For the text-containing cell, return its midpoint in [X, Y] coordinate format. 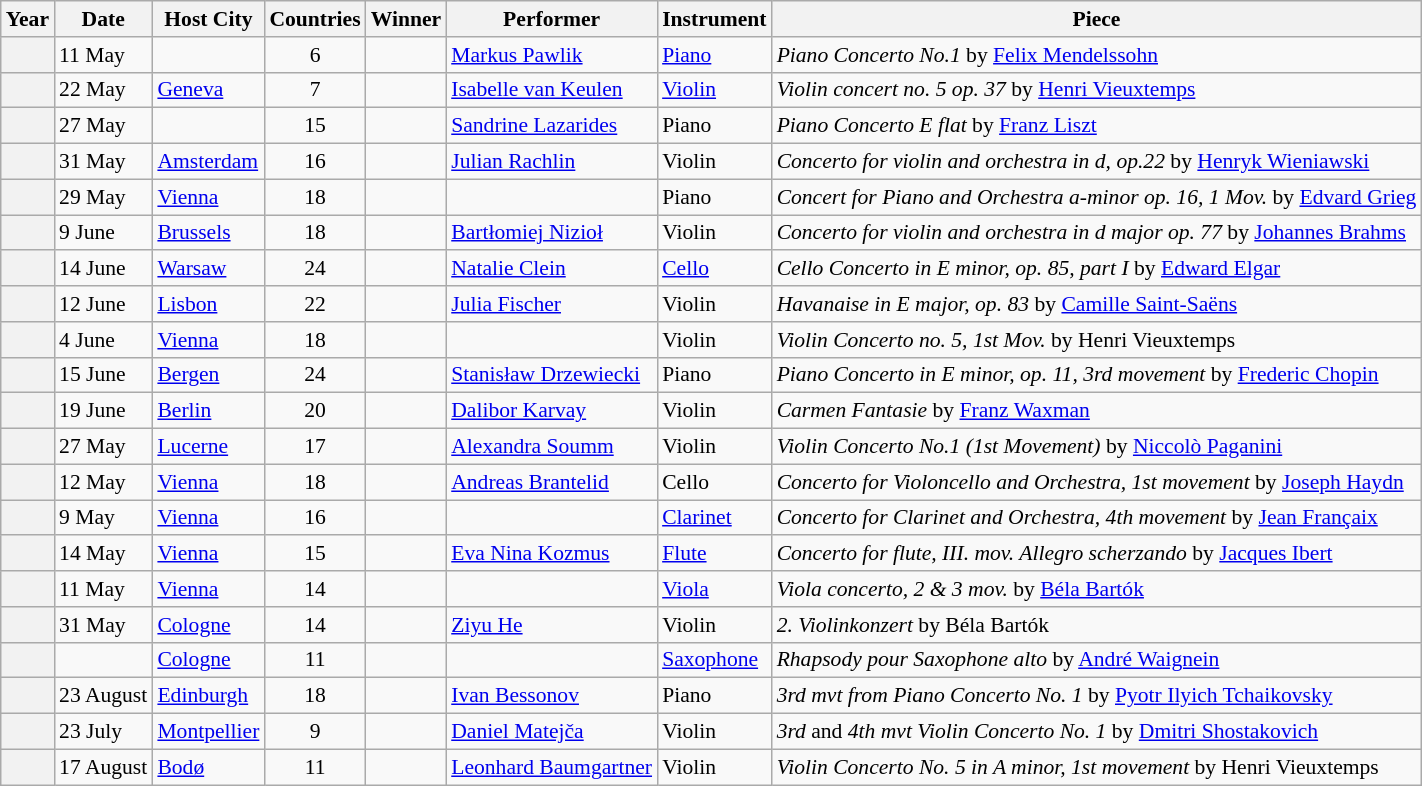
9 May [103, 518]
Bodø [208, 767]
22 [314, 304]
Amsterdam [208, 162]
3rd and 4th mvt Violin Concerto No. 1 by Dmitri Shostakovich [1097, 732]
7 [314, 90]
Saxophone [714, 660]
Geneva [208, 90]
Performer [552, 19]
Julia Fischer [552, 304]
Concerto for Clarinet and Orchestra, 4th movement by Jean Françaix [1097, 518]
3rd mvt from Piano Concerto No. 1 by Pyotr Ilyich Tchaikovsky [1097, 696]
2. Violinkonzert by Béla Bartók [1097, 625]
Lisbon [208, 304]
Bartłomiej Nizioł [552, 233]
9 June [103, 233]
20 [314, 411]
Eva Nina Kozmus [552, 554]
Viola [714, 589]
Carmen Fantasie by Franz Waxman [1097, 411]
Berlin [208, 411]
Ziyu He [552, 625]
Ivan Bessonov [552, 696]
Cello Concerto in E minor, op. 85, part I by Edward Elgar [1097, 269]
Sandrine Lazarides [552, 126]
Countries [314, 19]
Date [103, 19]
22 May [103, 90]
Montpellier [208, 732]
Year [28, 19]
23 August [103, 696]
Daniel Matejča [552, 732]
Brussels [208, 233]
Winner [406, 19]
Host City [208, 19]
Warsaw [208, 269]
Andreas Brantelid [552, 482]
4 June [103, 340]
Isabelle van Keulen [552, 90]
Flute [714, 554]
Leonhard Baumgartner [552, 767]
12 June [103, 304]
Concerto for flute, III. mov. Allegro scherzando by Jacques Ibert [1097, 554]
Natalie Clein [552, 269]
Julian Rachlin [552, 162]
Concerto for violin and orchestra in d major op. 77 by Johannes Brahms [1097, 233]
Lucerne [208, 447]
12 May [103, 482]
Stanisław Drzewiecki [552, 375]
Piano Concerto E flat by Franz Liszt [1097, 126]
29 May [103, 197]
Bergen [208, 375]
23 July [103, 732]
Violin concert no. 5 op. 37 by Henri Vieuxtemps [1097, 90]
Piano Concerto in E minor, op. 11, 3rd movement by Frederic Chopin [1097, 375]
Violin Concerto no. 5, 1st Mov. by Henri Vieuxtemps [1097, 340]
Viola concerto, 2 & 3 mov. by Béla Bartók [1097, 589]
6 [314, 55]
Markus Pawlik [552, 55]
Violin Concerto No.1 (1st Movement) by Niccolò Paganini [1097, 447]
17 August [103, 767]
Clarinet [714, 518]
Edinburgh [208, 696]
14 June [103, 269]
9 [314, 732]
Rhapsody pour Saxophone alto by André Waignein [1097, 660]
Dalibor Karvay [552, 411]
15 June [103, 375]
17 [314, 447]
Instrument [714, 19]
Violin Concerto No. 5 in A minor, 1st movement by Henri Vieuxtemps [1097, 767]
Piece [1097, 19]
Piano Concerto No.1 by Felix Mendelssohn [1097, 55]
Concerto for Violoncello and Orchestra, 1st movement by Joseph Haydn [1097, 482]
14 May [103, 554]
19 June [103, 411]
Havanaise in E major, op. 83 by Camille Saint-Saëns [1097, 304]
Alexandra Soumm [552, 447]
Concerto for violin and orchestra in d, op.22 by Henryk Wieniawski [1097, 162]
Concert for Piano and Orchestra a-minor op. 16, 1 Mov. by Edvard Grieg [1097, 197]
